Return the (X, Y) coordinate for the center point of the cell that contains the specified text.  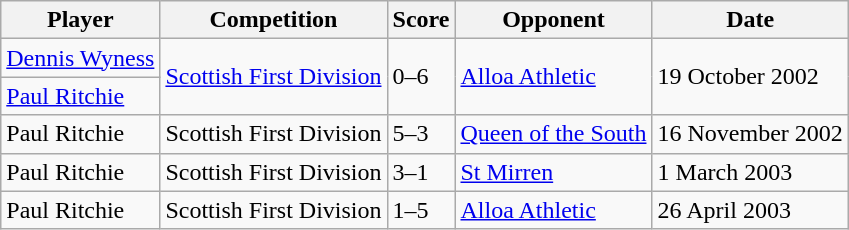
1 March 2003 (750, 172)
19 October 2002 (750, 77)
1–5 (421, 210)
Competition (274, 20)
Opponent (554, 20)
3–1 (421, 172)
Date (750, 20)
5–3 (421, 134)
16 November 2002 (750, 134)
Score (421, 20)
26 April 2003 (750, 210)
Dennis Wyness (80, 58)
Player (80, 20)
St Mirren (554, 172)
Queen of the South (554, 134)
0–6 (421, 77)
